Pinpoint the cell where the given text exists, returning its (X, Y) midpoint coordinate. 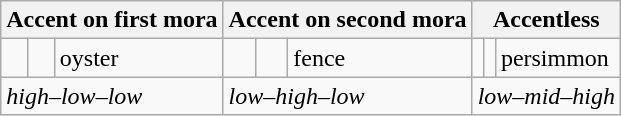
Accent on first mora (112, 20)
oyster (138, 58)
Accent on second mora (348, 20)
high–low–low (112, 96)
persimmon (558, 58)
fence (380, 58)
low–high–low (348, 96)
low–mid–high (546, 96)
Accentless (546, 20)
